Search for the cell housing the specified text and yield its (x, y) center coordinate. 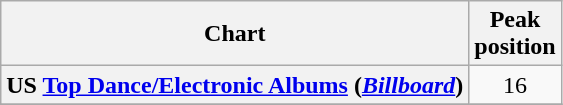
16 (515, 85)
Peakposition (515, 34)
Chart (235, 34)
US Top Dance/Electronic Albums (Billboard) (235, 85)
